From the cell containing the given text, extract its center point as [X, Y] coordinate. 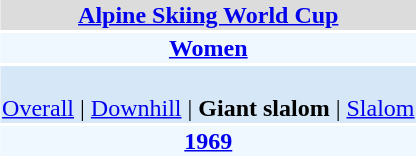
Women [208, 48]
Overall | Downhill | Giant slalom | Slalom [208, 94]
Alpine Skiing World Cup [208, 15]
1969 [208, 141]
